Return the (x, y) coordinate for the center point of the cell that contains the specified text.  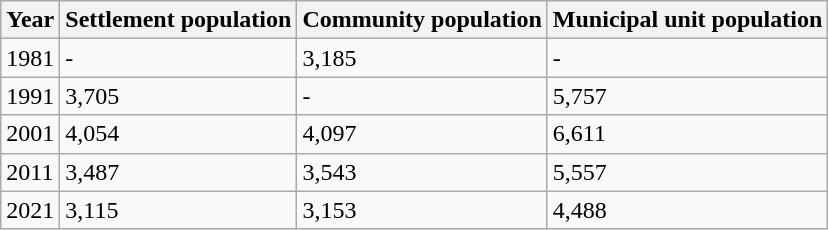
4,488 (687, 210)
3,487 (178, 172)
4,097 (422, 134)
5,757 (687, 96)
3,705 (178, 96)
3,115 (178, 210)
2011 (30, 172)
3,543 (422, 172)
Municipal unit population (687, 20)
1991 (30, 96)
2021 (30, 210)
2001 (30, 134)
5,557 (687, 172)
Year (30, 20)
3,153 (422, 210)
3,185 (422, 58)
Settlement population (178, 20)
1981 (30, 58)
4,054 (178, 134)
6,611 (687, 134)
Community population (422, 20)
